Provide the (x, y) coordinate of the cell's center where the given text is located.  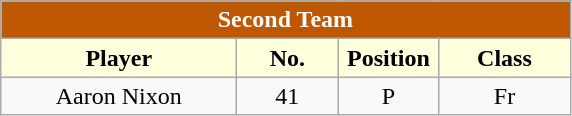
Position (388, 58)
Fr (504, 96)
Class (504, 58)
P (388, 96)
No. (288, 58)
Second Team (286, 20)
Player (119, 58)
41 (288, 96)
Aaron Nixon (119, 96)
